Return the [X, Y] coordinate for the center point of the cell that contains the specified text.  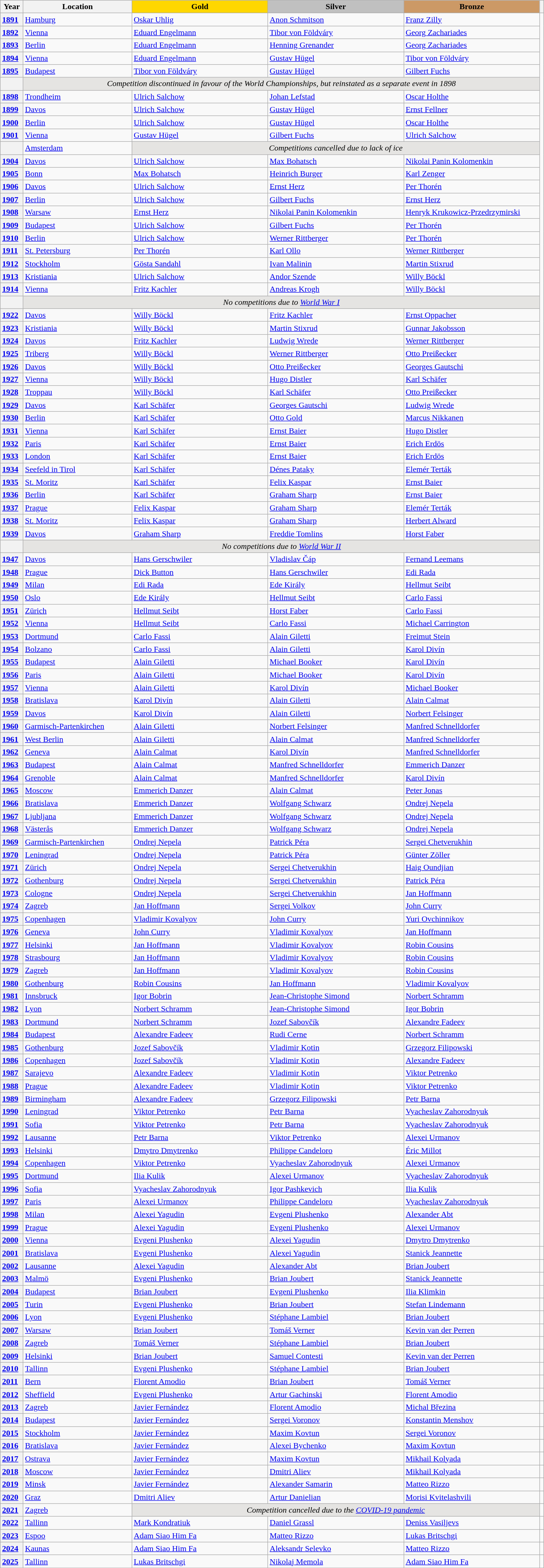
Andreas Krogh [336, 289]
1970 [12, 855]
1973 [12, 893]
1905 [12, 174]
Turin [78, 1304]
2004 [12, 1292]
1904 [12, 161]
1964 [12, 777]
Seefeld in Tirol [78, 469]
2018 [12, 1471]
Bern [78, 1381]
1929 [12, 405]
2000 [12, 1240]
1988 [12, 1086]
Bolzano [78, 649]
2022 [12, 1523]
1974 [12, 906]
Peter Jonas [472, 791]
1999 [12, 1227]
Ernst Fellner [472, 109]
Grenoble [78, 777]
Bonn [78, 174]
1989 [12, 1099]
Oslo [78, 598]
1935 [12, 482]
Mark Kondratiuk [200, 1523]
Daniel Grassl [336, 1523]
Johan Lefstad [336, 97]
1967 [12, 816]
1965 [12, 791]
1956 [12, 675]
1898 [12, 97]
1982 [12, 1009]
Ostrava [78, 1459]
1936 [12, 495]
Minsk [78, 1484]
1971 [12, 868]
Competition discontinued in favour of the World Championships, but reinstated as a separate event in 1898 [282, 84]
2001 [12, 1253]
1892 [12, 32]
2014 [12, 1420]
1960 [12, 726]
Ljubljana [78, 816]
1931 [12, 431]
1894 [12, 58]
Cologne [78, 893]
Gunnar Jakobsson [472, 328]
Michal Březina [472, 1407]
1966 [12, 803]
1906 [12, 187]
Günter Zöller [472, 855]
2017 [12, 1459]
1994 [12, 1163]
2009 [12, 1356]
Bronze [472, 7]
Gösta Sandahl [200, 264]
Freimut Stein [472, 636]
West Berlin [78, 739]
Vladislav Čáp [336, 559]
1998 [12, 1215]
Alexei Bychenko [336, 1446]
2021 [12, 1510]
1997 [12, 1202]
1955 [12, 662]
Rudi Cerne [336, 1035]
2010 [12, 1368]
1930 [12, 418]
1926 [12, 366]
Karl Zenger [472, 174]
Kaunas [78, 1548]
2012 [12, 1394]
1928 [12, 392]
Aleksandr Selevko [336, 1548]
No competitions due to World War II [282, 546]
Ivan Malinin [336, 264]
Alexander Samarin [336, 1484]
London [78, 456]
Éric Millot [472, 1150]
Amsterdam [78, 148]
1934 [12, 469]
Artur Gachinski [336, 1394]
2011 [12, 1381]
Marcus Nikkanen [472, 418]
1912 [12, 264]
Artur Danielian [336, 1497]
Competition cancelled due to the COVID-19 pandemic [336, 1510]
1953 [12, 636]
1978 [12, 957]
Trondheim [78, 97]
2008 [12, 1343]
1914 [12, 289]
2013 [12, 1407]
Triberg [78, 353]
Igor Pashkevich [336, 1189]
2019 [12, 1484]
2023 [12, 1536]
Michael Carrington [472, 623]
1991 [12, 1124]
1961 [12, 739]
1911 [12, 251]
1984 [12, 1035]
1957 [12, 688]
Sergei Volkov [336, 906]
Innsbruck [78, 996]
Birmingham [78, 1099]
1995 [12, 1176]
1949 [12, 585]
1893 [12, 45]
2006 [12, 1317]
Graz [78, 1497]
Henning Grenander [336, 45]
1976 [12, 932]
2020 [12, 1497]
1962 [12, 752]
1913 [12, 276]
2015 [12, 1433]
1958 [12, 700]
2025 [12, 1561]
Deniss Vasiļjevs [472, 1523]
Dénes Pataky [336, 469]
1986 [12, 1060]
Samuel Contesti [336, 1356]
1979 [12, 970]
Otto Gold [336, 418]
1925 [12, 353]
1891 [12, 20]
Heinrich Burger [336, 174]
1922 [12, 315]
Ilia Klimkin [472, 1292]
1981 [12, 996]
1923 [12, 328]
2007 [12, 1330]
Herbert Alward [472, 521]
Konstantin Menshov [472, 1420]
1977 [12, 945]
Fernand Leemans [472, 559]
1972 [12, 880]
Nikolaj Memola [336, 1561]
1987 [12, 1073]
Morisi Kvitelashvili [472, 1497]
1938 [12, 521]
2016 [12, 1446]
1933 [12, 456]
1954 [12, 649]
Sheffield [78, 1394]
1947 [12, 559]
Yuri Ovchinnikov [472, 919]
1937 [12, 508]
1963 [12, 765]
Gold [200, 7]
Västerås [78, 829]
1950 [12, 598]
1924 [12, 341]
Karl Ollo [336, 251]
Oskar Uhlig [200, 20]
1927 [12, 379]
Dick Button [200, 572]
1909 [12, 225]
1948 [12, 572]
1983 [12, 1022]
2002 [12, 1266]
St. Petersburg [78, 251]
Competitions cancelled due to lack of ice [336, 148]
1907 [12, 200]
1939 [12, 533]
1932 [12, 444]
1993 [12, 1150]
1959 [12, 713]
Henryk Krukowicz-Przedrzymirski [472, 212]
Franz Zilly [472, 20]
Troppau [78, 392]
1952 [12, 623]
1951 [12, 611]
1975 [12, 919]
Sarajevo [78, 1073]
2005 [12, 1304]
1969 [12, 842]
Stefan Lindemann [472, 1304]
Hamburg [78, 20]
Haig Oundjian [472, 868]
Strasbourg [78, 957]
1900 [12, 122]
Malmö [78, 1279]
1910 [12, 238]
2003 [12, 1279]
1895 [12, 71]
Location [78, 7]
No competitions due to World War I [282, 302]
Ernst Oppacher [472, 315]
Anon Schmitson [336, 20]
1899 [12, 109]
1996 [12, 1189]
Silver [336, 7]
Year [12, 7]
Freddie Tomlins [336, 533]
1992 [12, 1137]
2024 [12, 1548]
Andor Szende [336, 276]
1990 [12, 1112]
1901 [12, 135]
1985 [12, 1047]
1908 [12, 212]
1980 [12, 983]
1968 [12, 829]
Espoo [78, 1536]
